From the cell containing the given text, extract its center point as [x, y] coordinate. 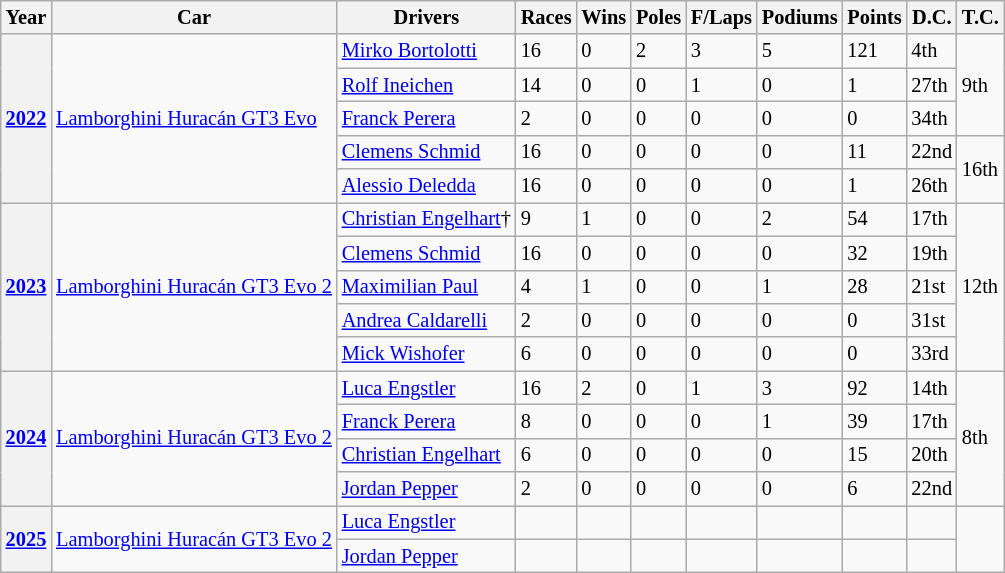
39 [874, 421]
26th [932, 186]
2024 [26, 438]
5 [800, 51]
28 [874, 287]
121 [874, 51]
Rolf Ineichen [426, 85]
Mirko Bortolotti [426, 51]
32 [874, 253]
19th [932, 253]
Wins [604, 17]
20th [932, 455]
15 [874, 455]
Alessio Deledda [426, 186]
14th [932, 388]
21st [932, 287]
11 [874, 152]
T.C. [980, 17]
Races [546, 17]
Andrea Caldarelli [426, 320]
8th [980, 438]
2022 [26, 118]
F/Laps [722, 17]
Podiums [800, 17]
31st [932, 320]
Christian Engelhart [426, 455]
27th [932, 85]
Year [26, 17]
4th [932, 51]
Poles [658, 17]
Car [194, 17]
D.C. [932, 17]
2025 [26, 538]
Mick Wishofer [426, 354]
Drivers [426, 17]
92 [874, 388]
4 [546, 287]
Lamborghini Huracán GT3 Evo [194, 118]
33rd [932, 354]
Points [874, 17]
16th [980, 168]
8 [546, 421]
2023 [26, 286]
Maximilian Paul [426, 287]
12th [980, 286]
54 [874, 219]
Christian Engelhart† [426, 219]
9th [980, 84]
9 [546, 219]
14 [546, 85]
34th [932, 118]
